Detect which cell encompasses the target text, then output its (X, Y) center coordinate. 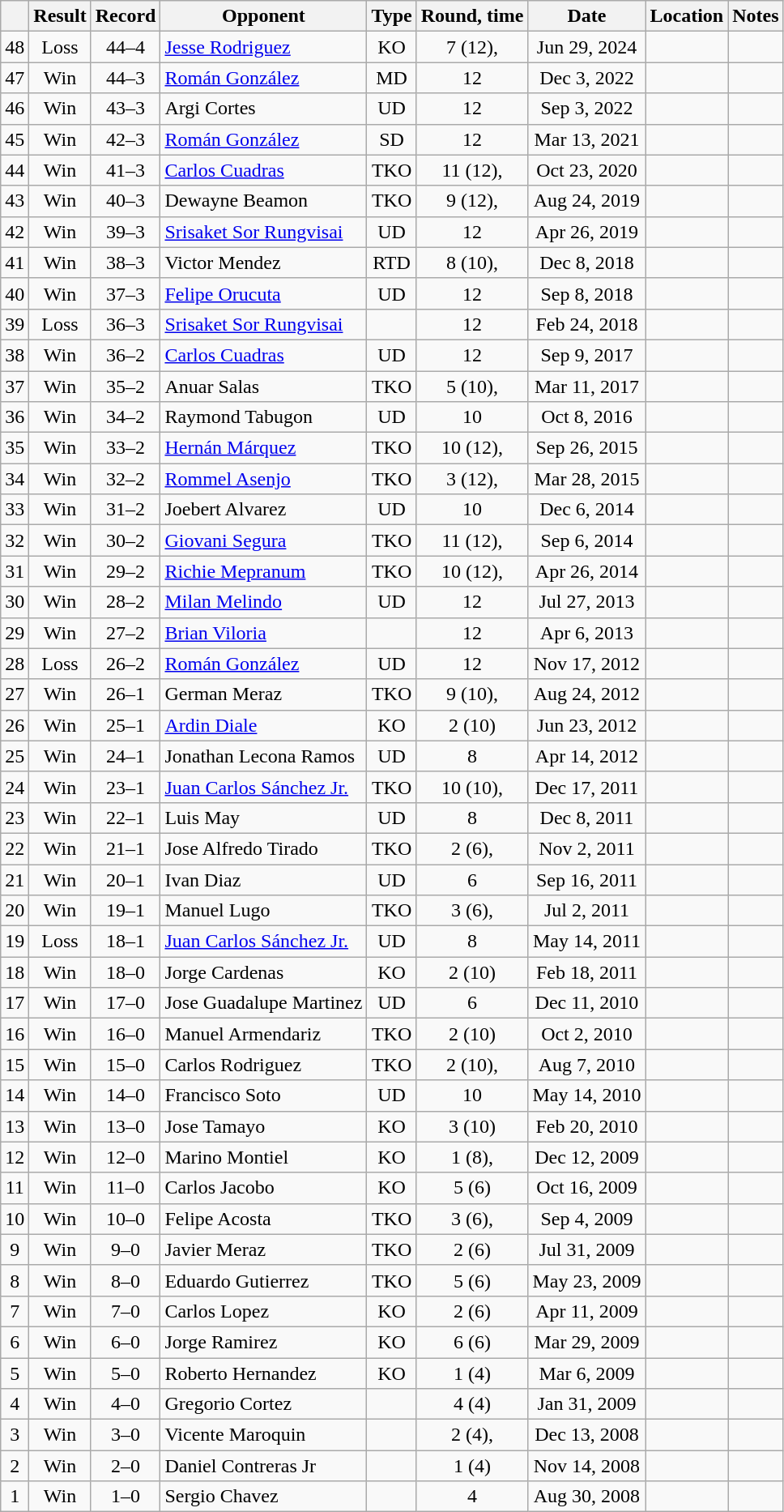
27–2 (126, 633)
30 (15, 602)
Dec 8, 2011 (586, 818)
Javier Meraz (264, 1249)
May 14, 2011 (586, 942)
Aug 24, 2019 (586, 201)
43 (15, 201)
8–0 (126, 1280)
Sep 4, 2009 (586, 1219)
46 (15, 109)
4–0 (126, 1404)
9 (12), (472, 201)
40 (15, 293)
36 (15, 417)
Carlos Lopez (264, 1311)
Manuel Lugo (264, 911)
16 (15, 1034)
Oct 8, 2016 (586, 417)
23–1 (126, 787)
14–0 (126, 1096)
29 (15, 633)
28 (15, 664)
Rommel Asenjo (264, 479)
10–0 (126, 1219)
Aug 30, 2008 (586, 1497)
Milan Melindo (264, 602)
13 (15, 1126)
32 (15, 540)
Brian Viloria (264, 633)
Joebert Alvarez (264, 510)
22 (15, 848)
Location (687, 16)
18–0 (126, 972)
Felipe Acosta (264, 1219)
Daniel Contreras Jr (264, 1466)
44–3 (126, 78)
44 (15, 170)
Richie Mepranum (264, 571)
26 (15, 725)
24 (15, 787)
May 14, 2010 (586, 1096)
2 (6), (472, 848)
5 (15, 1373)
Mar 29, 2009 (586, 1342)
3 (10) (472, 1126)
Nov 17, 2012 (586, 664)
Mar 11, 2017 (586, 387)
Sep 9, 2017 (586, 355)
Apr 6, 2013 (586, 633)
Dec 6, 2014 (586, 510)
Apr 14, 2012 (586, 756)
44–4 (126, 47)
2 (4), (472, 1435)
16–0 (126, 1034)
8 (10), (472, 263)
15–0 (126, 1065)
14 (15, 1096)
37 (15, 387)
Apr 26, 2019 (586, 232)
11 (15, 1188)
Jul 27, 2013 (586, 602)
18–1 (126, 942)
38–3 (126, 263)
18 (15, 972)
Dec 11, 2010 (586, 1003)
5–0 (126, 1373)
36–2 (126, 355)
Jose Alfredo Tirado (264, 848)
Argi Cortes (264, 109)
5 (10), (472, 387)
Francisco Soto (264, 1096)
Feb 18, 2011 (586, 972)
Nov 2, 2011 (586, 848)
Jorge Ramirez (264, 1342)
41 (15, 263)
Vicente Maroquin (264, 1435)
Notes (756, 16)
3 (15, 1435)
34 (15, 479)
33 (15, 510)
31–2 (126, 510)
RTD (392, 263)
Jose Guadalupe Martinez (264, 1003)
Record (126, 16)
Hernán Márquez (264, 448)
Dec 17, 2011 (586, 787)
Feb 24, 2018 (586, 324)
2 (10), (472, 1065)
31 (15, 571)
2–0 (126, 1466)
Oct 23, 2020 (586, 170)
33–2 (126, 448)
Jesse Rodriguez (264, 47)
Dec 8, 2018 (586, 263)
11–0 (126, 1188)
19–1 (126, 911)
Anuar Salas (264, 387)
34–2 (126, 417)
Jose Tamayo (264, 1126)
48 (15, 47)
Carlos Jacobo (264, 1188)
9 (15, 1249)
4 (4) (472, 1404)
Sep 6, 2014 (586, 540)
Type (392, 16)
17–0 (126, 1003)
Jul 2, 2011 (586, 911)
MD (392, 78)
Jan 31, 2009 (586, 1404)
Luis May (264, 818)
Felipe Orucuta (264, 293)
Gregorio Cortez (264, 1404)
25 (15, 756)
9–0 (126, 1249)
1 (15, 1497)
28–2 (126, 602)
35–2 (126, 387)
21 (15, 879)
Sep 3, 2022 (586, 109)
Jun 29, 2024 (586, 47)
Feb 20, 2010 (586, 1126)
2 (15, 1466)
7 (12), (472, 47)
1 (8), (472, 1157)
Mar 13, 2021 (586, 139)
3–0 (126, 1435)
24–1 (126, 756)
Mar 28, 2015 (586, 479)
25–1 (126, 725)
Date (586, 16)
1–0 (126, 1497)
20 (15, 911)
32–2 (126, 479)
42–3 (126, 139)
Round, time (472, 16)
7 (15, 1311)
Manuel Armendariz (264, 1034)
23 (15, 818)
15 (15, 1065)
26–1 (126, 694)
45 (15, 139)
Marino Montiel (264, 1157)
Mar 6, 2009 (586, 1373)
Apr 11, 2009 (586, 1311)
Sep 8, 2018 (586, 293)
SD (392, 139)
Dewayne Beamon (264, 201)
21–1 (126, 848)
Sep 26, 2015 (586, 448)
12–0 (126, 1157)
May 23, 2009 (586, 1280)
13–0 (126, 1126)
29–2 (126, 571)
6–0 (126, 1342)
Jun 23, 2012 (586, 725)
Aug 7, 2010 (586, 1065)
36–3 (126, 324)
Nov 14, 2008 (586, 1466)
Carlos Rodriguez (264, 1065)
37–3 (126, 293)
6 (6) (472, 1342)
3 (12), (472, 479)
27 (15, 694)
42 (15, 232)
Jul 31, 2009 (586, 1249)
Jonathan Lecona Ramos (264, 756)
9 (10), (472, 694)
17 (15, 1003)
26–2 (126, 664)
Sergio Chavez (264, 1497)
Apr 26, 2014 (586, 571)
7–0 (126, 1311)
Raymond Tabugon (264, 417)
Oct 16, 2009 (586, 1188)
39–3 (126, 232)
Result (60, 16)
Aug 24, 2012 (586, 694)
Oct 2, 2010 (586, 1034)
39 (15, 324)
Dec 13, 2008 (586, 1435)
Victor Mendez (264, 263)
Dec 3, 2022 (586, 78)
German Meraz (264, 694)
10 (10), (472, 787)
Ardin Diale (264, 725)
Sep 16, 2011 (586, 879)
22–1 (126, 818)
43–3 (126, 109)
40–3 (126, 201)
Giovani Segura (264, 540)
Jorge Cardenas (264, 972)
Roberto Hernandez (264, 1373)
41–3 (126, 170)
Opponent (264, 16)
Ivan Diaz (264, 879)
35 (15, 448)
30–2 (126, 540)
47 (15, 78)
20–1 (126, 879)
Eduardo Gutierrez (264, 1280)
Dec 12, 2009 (586, 1157)
19 (15, 942)
38 (15, 355)
